Find where the given text appears and provide that cell's center as [x, y] coordinate. 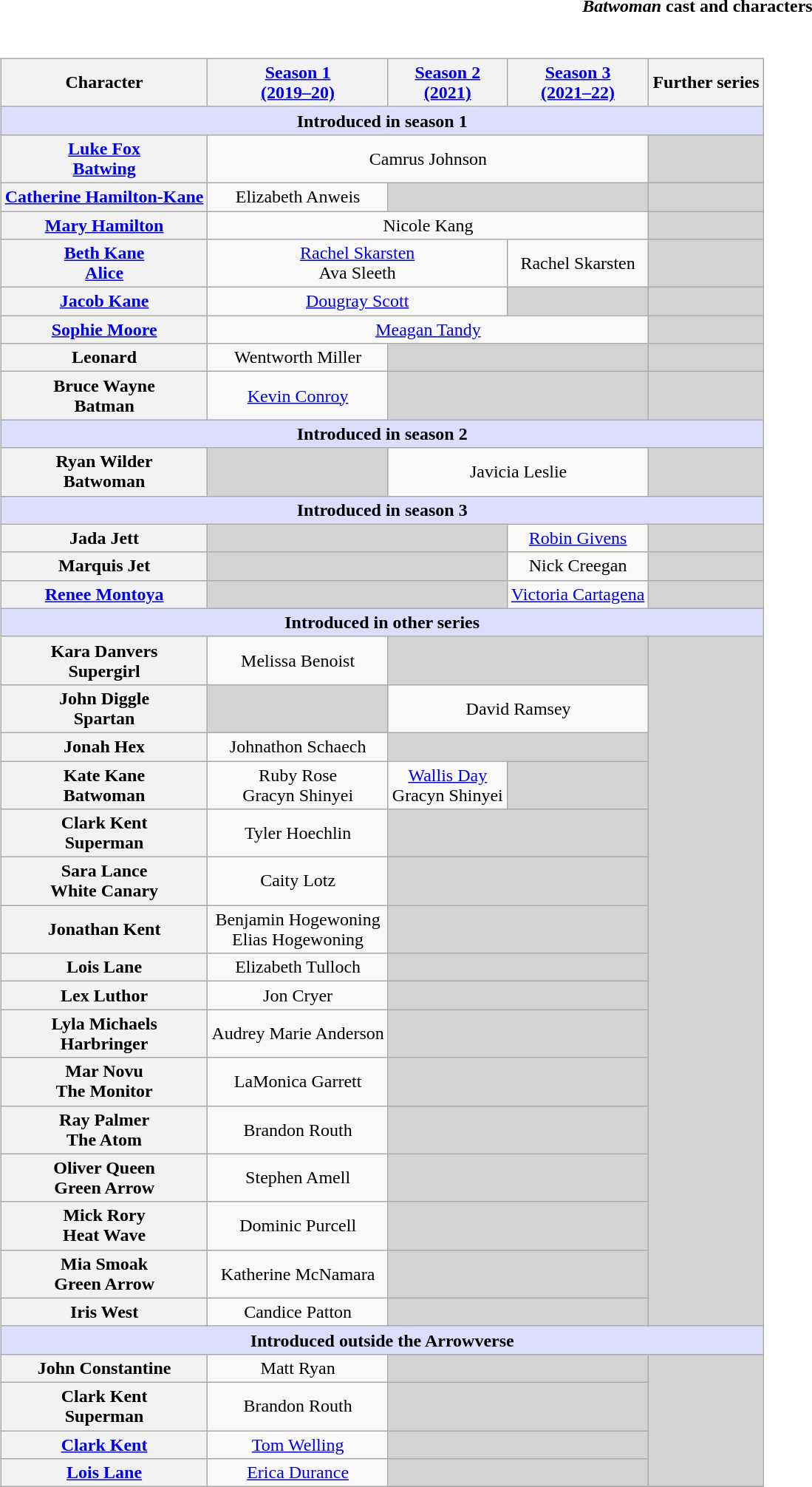
Wentworth Miller [298, 358]
Marquis Jet [104, 566]
Nicole Kang [429, 225]
Kevin Conroy [298, 396]
Rachel Skarsten [578, 263]
Introduced in season 2 [382, 434]
Beth Kane Alice [104, 263]
Kara DanversSupergirl [104, 661]
Leonard [104, 358]
Bruce Wayne Batman [104, 396]
Nick Creegan [578, 566]
Ryan Wilder Batwoman [104, 472]
Renee Montoya [104, 594]
Sophie Moore [104, 330]
David Ramsey [519, 708]
Candice Patton [298, 1312]
Character [104, 83]
Jonathan Kent [104, 930]
Introduced in season 3 [382, 510]
Catherine Hamilton-Kane [104, 197]
Season 2(2021) [448, 83]
Dominic Purcell [298, 1225]
Melissa Benoist [298, 661]
Kate Kane Batwoman [104, 785]
LaMonica Garrett [298, 1082]
Erica Durance [298, 1473]
Mick Rory Heat Wave [104, 1225]
Tyler Hoechlin [298, 834]
John Constantine [104, 1368]
Elizabeth Anweis [298, 197]
Stephen Amell [298, 1178]
Katherine McNamara [298, 1274]
Jonah Hex [104, 746]
Audrey Marie Anderson [298, 1033]
Dougray Scott [358, 302]
Season 1(2019–20) [298, 83]
Victoria Cartagena [578, 594]
Iris West [104, 1312]
Sara Lance White Canary [104, 881]
Ruby Rose Gracyn Shinyei [298, 785]
Oliver QueenGreen Arrow [104, 1178]
Rachel Skarsten Ava Sleeth [358, 263]
Elizabeth Tulloch [298, 967]
Mary Hamilton [104, 225]
Introduced outside the Arrowverse [382, 1340]
Matt Ryan [298, 1368]
Luke FoxBatwing [104, 158]
Johnathon Schaech [298, 746]
Clark Kent [104, 1445]
Jacob Kane [104, 302]
Jada Jett [104, 538]
Benjamin HogewoningElias Hogewoning [298, 930]
Mar Novu The Monitor [104, 1082]
Caity Lotz [298, 881]
Lex Luthor [104, 996]
Mia Smoak Green Arrow [104, 1274]
Tom Welling [298, 1445]
Lyla Michaels Harbringer [104, 1033]
Further series [706, 83]
Introduced in season 1 [382, 120]
John DiggleSpartan [104, 708]
Javicia Leslie [519, 472]
Season 3(2021–22) [578, 83]
Jon Cryer [298, 996]
Introduced in other series [382, 622]
Robin Givens [578, 538]
Camrus Johnson [429, 158]
Wallis Day Gracyn Shinyei [448, 785]
Ray PalmerThe Atom [104, 1129]
Meagan Tandy [429, 330]
